Extract the (x, y) coordinate from the center of the cell holding the provided text.  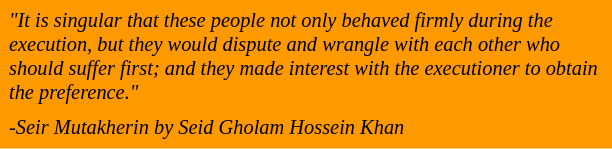
-Seir Mutakherin by Seid Gholam Hossein Khan (306, 128)
